Locate the cell with the specified text and output its [X, Y] center coordinate. 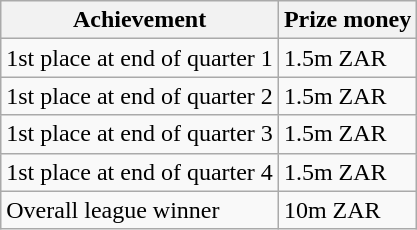
1st place at end of quarter 2 [140, 96]
1st place at end of quarter 1 [140, 58]
Overall league winner [140, 210]
1st place at end of quarter 3 [140, 134]
10m ZAR [347, 210]
Prize money [347, 20]
1st place at end of quarter 4 [140, 172]
Achievement [140, 20]
